For the text-containing cell, return its midpoint in (X, Y) coordinate format. 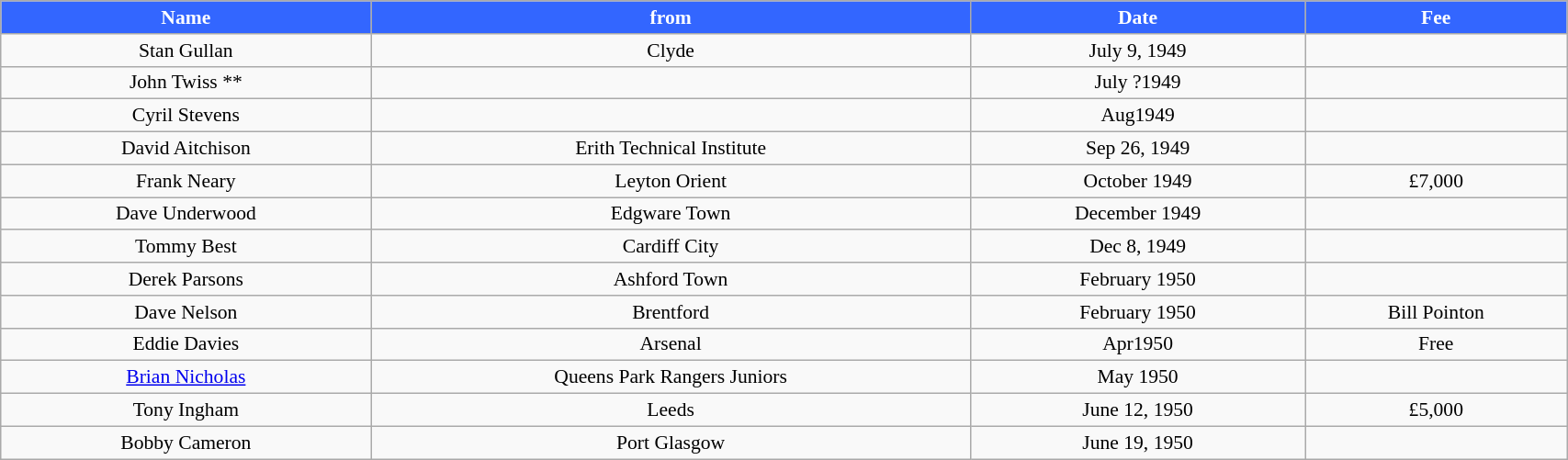
Clyde (671, 50)
Date (1137, 17)
David Aitchison (186, 149)
June 19, 1950 (1137, 443)
Bill Pointon (1437, 312)
Arsenal (671, 344)
£5,000 (1437, 410)
Edgware Town (671, 214)
Stan Gullan (186, 50)
Tony Ingham (186, 410)
July 9, 1949 (1137, 50)
Eddie Davies (186, 344)
Cardiff City (671, 247)
Dave Underwood (186, 214)
October 1949 (1137, 181)
Aug1949 (1137, 116)
Queens Park Rangers Juniors (671, 377)
Derek Parsons (186, 279)
Tommy Best (186, 247)
Apr1950 (1137, 344)
Dec 8, 1949 (1137, 247)
Frank Neary (186, 181)
Free (1437, 344)
Erith Technical Institute (671, 149)
June 12, 1950 (1137, 410)
£7,000 (1437, 181)
John Twiss ** (186, 83)
July ?1949 (1137, 83)
Fee (1437, 17)
Ashford Town (671, 279)
Leyton Orient (671, 181)
Sep 26, 1949 (1137, 149)
December 1949 (1137, 214)
Brian Nicholas (186, 377)
Port Glasgow (671, 443)
Name (186, 17)
May 1950 (1137, 377)
Dave Nelson (186, 312)
Leeds (671, 410)
Bobby Cameron (186, 443)
Brentford (671, 312)
Cyril Stevens (186, 116)
from (671, 17)
